Return (X, Y) of the center of cell containing provided text 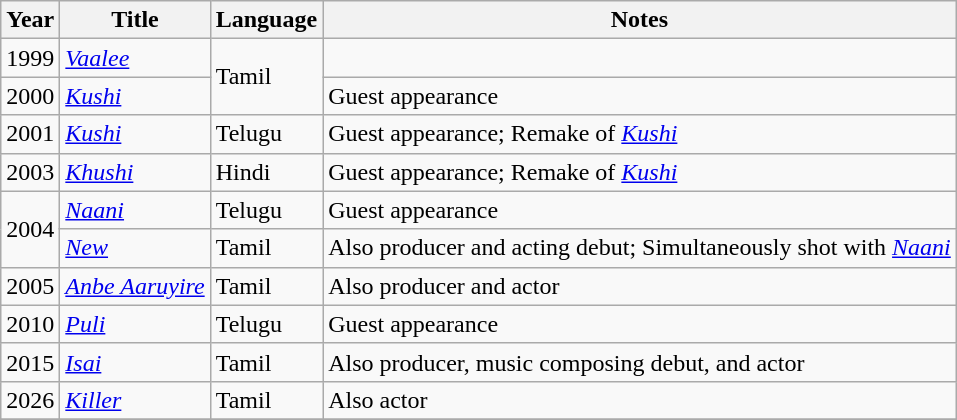
Vaalee (135, 58)
2003 (30, 172)
Khushi (135, 172)
1999 (30, 58)
2000 (30, 96)
2005 (30, 286)
Notes (640, 20)
Hindi (266, 172)
Killer (135, 400)
2010 (30, 324)
Isai (135, 362)
Also actor (640, 400)
New (135, 248)
2026 (30, 400)
Also producer and actor (640, 286)
Anbe Aaruyire (135, 286)
Title (135, 20)
Year (30, 20)
2004 (30, 229)
Also producer and acting debut; Simultaneously shot with Naani (640, 248)
Puli (135, 324)
Also producer, music composing debut, and actor (640, 362)
Naani (135, 210)
2001 (30, 134)
Language (266, 20)
2015 (30, 362)
